Return [x, y] of the center of cell containing provided text 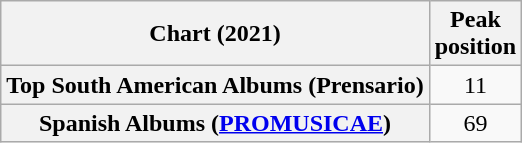
Spanish Albums (PROMUSICAE) [215, 123]
Top South American Albums (Prensario) [215, 85]
69 [475, 123]
Peakposition [475, 34]
Chart (2021) [215, 34]
11 [475, 85]
